For the text-containing cell, return its midpoint in (x, y) coordinate format. 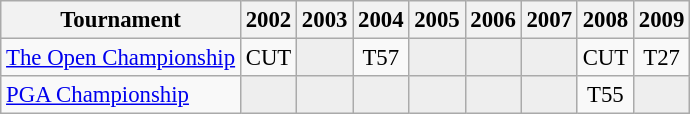
T57 (381, 58)
2009 (661, 20)
2008 (605, 20)
Tournament (121, 20)
2002 (268, 20)
PGA Championship (121, 95)
2007 (549, 20)
The Open Championship (121, 58)
2006 (493, 20)
2005 (437, 20)
T27 (661, 58)
T55 (605, 95)
2003 (325, 20)
2004 (381, 20)
